Pinpoint the cell where the given text exists, returning its [X, Y] midpoint coordinate. 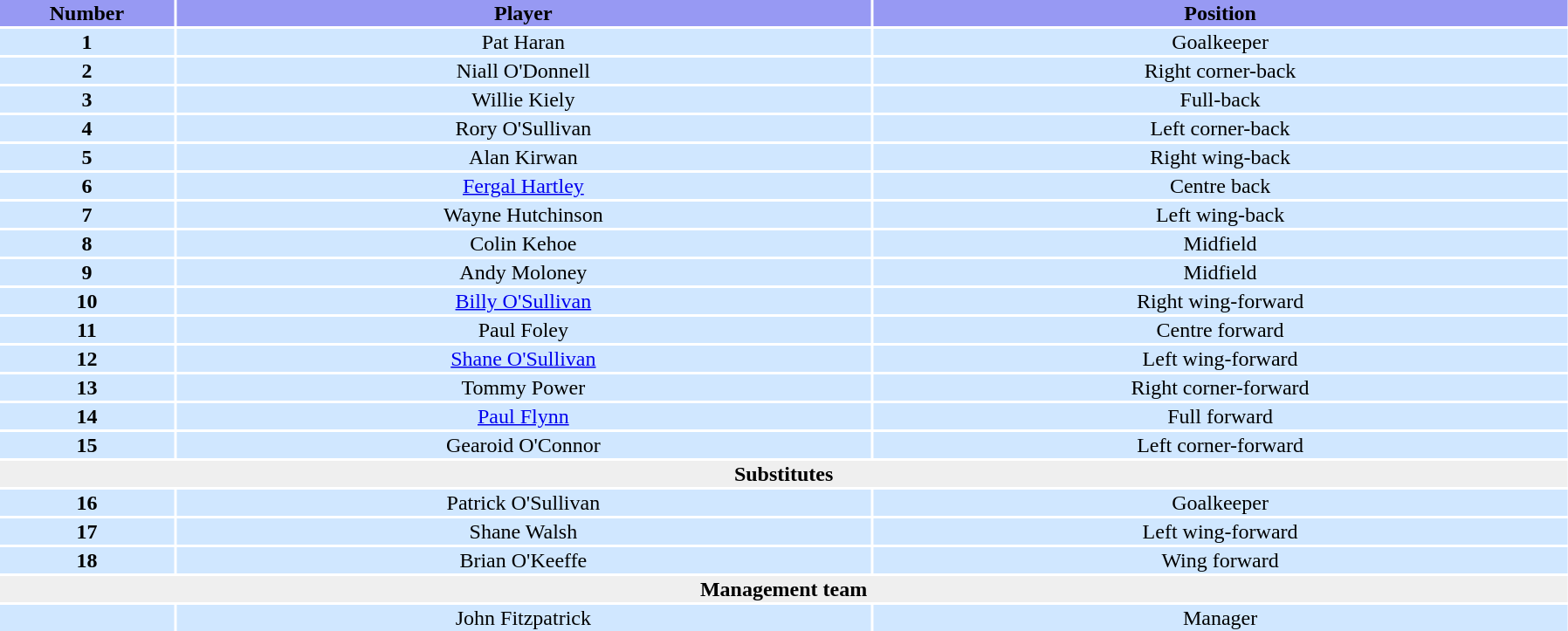
Shane O'Sullivan [524, 359]
9 [87, 272]
Paul Flynn [524, 416]
6 [87, 186]
8 [87, 243]
17 [87, 532]
14 [87, 416]
Colin Kehoe [524, 243]
Wayne Hutchinson [524, 215]
Fergal Hartley [524, 186]
Full-back [1221, 99]
Centre back [1221, 186]
Substitutes [784, 474]
Management team [784, 589]
Manager [1221, 618]
Billy O'Sullivan [524, 301]
Right wing-forward [1221, 301]
Right corner-forward [1221, 388]
1 [87, 42]
5 [87, 157]
7 [87, 215]
Wing forward [1221, 560]
11 [87, 330]
4 [87, 128]
Left corner-forward [1221, 445]
Paul Foley [524, 330]
2 [87, 71]
Willie Kiely [524, 99]
Full forward [1221, 416]
18 [87, 560]
Left corner-back [1221, 128]
Centre forward [1221, 330]
Brian O'Keeffe [524, 560]
John Fitzpatrick [524, 618]
Niall O'Donnell [524, 71]
3 [87, 99]
Rory O'Sullivan [524, 128]
13 [87, 388]
Number [87, 13]
10 [87, 301]
Patrick O'Sullivan [524, 503]
Player [524, 13]
Right wing-back [1221, 157]
Pat Haran [524, 42]
Gearoid O'Connor [524, 445]
Tommy Power [524, 388]
Shane Walsh [524, 532]
Left wing-back [1221, 215]
Andy Moloney [524, 272]
16 [87, 503]
Alan Kirwan [524, 157]
Right corner-back [1221, 71]
Position [1221, 13]
15 [87, 445]
12 [87, 359]
